Output the [X, Y] coordinate of the center of the cell containing the given text.  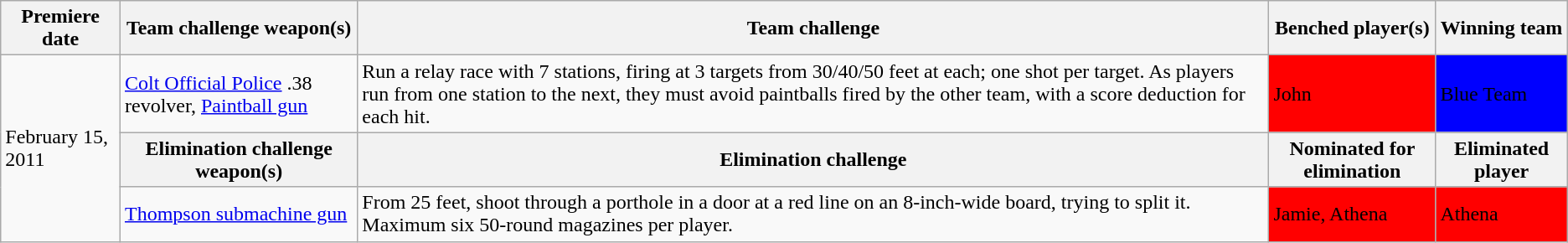
February 15, 2011 [60, 148]
Winning team [1501, 28]
Team challenge [813, 28]
Benched player(s) [1352, 28]
Elimination challenge [813, 159]
John [1352, 94]
Elimination challenge weapon(s) [238, 159]
Nominated for elimination [1352, 159]
Thompson submachine gun [238, 215]
Athena [1501, 215]
Team challenge weapon(s) [238, 28]
Premiere date [60, 28]
Eliminated player [1501, 159]
Jamie, Athena [1352, 215]
Colt Official Police .38 revolver, Paintball gun [238, 94]
Blue Team [1501, 94]
